Output the (x, y) coordinate of the center of the cell containing the given text.  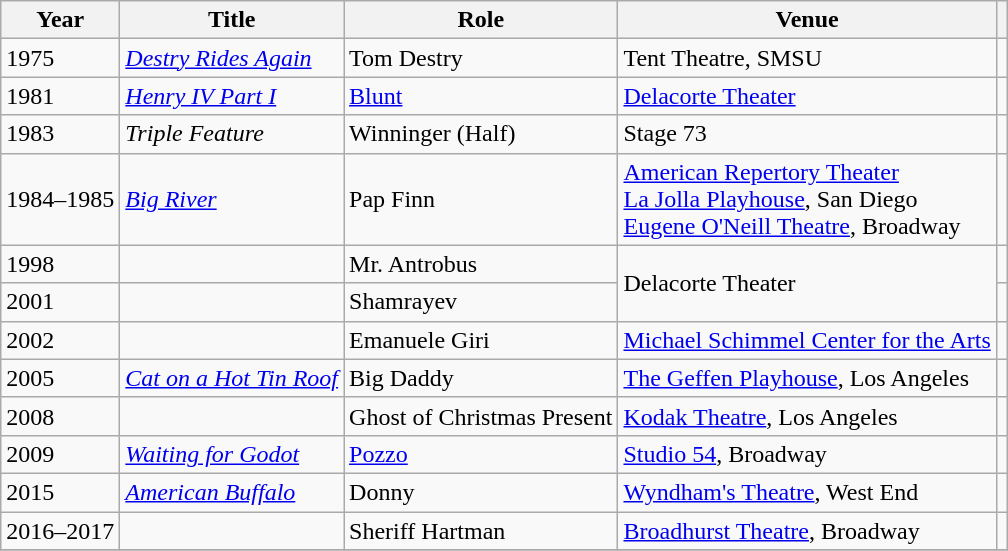
1983 (60, 134)
Broadhurst Theatre, Broadway (807, 531)
Title (232, 20)
Pap Finn (481, 199)
Triple Feature (232, 134)
1981 (60, 96)
Ghost of Christmas Present (481, 416)
Year (60, 20)
Henry IV Part I (232, 96)
2002 (60, 340)
Tent Theatre, SMSU (807, 58)
Studio 54, Broadway (807, 454)
Mr. Antrobus (481, 264)
1984–1985 (60, 199)
Blunt (481, 96)
American Buffalo (232, 492)
Shamrayev (481, 302)
Emanuele Giri (481, 340)
Big River (232, 199)
Michael Schimmel Center for the Arts (807, 340)
1975 (60, 58)
Donny (481, 492)
2005 (60, 378)
Pozzo (481, 454)
2008 (60, 416)
Winninger (Half) (481, 134)
Destry Rides Again (232, 58)
Sheriff Hartman (481, 531)
1998 (60, 264)
2015 (60, 492)
2016–2017 (60, 531)
Cat on a Hot Tin Roof (232, 378)
2009 (60, 454)
American Repertory TheaterLa Jolla Playhouse, San DiegoEugene O'Neill Theatre, Broadway (807, 199)
Big Daddy (481, 378)
Wyndham's Theatre, West End (807, 492)
Stage 73 (807, 134)
Waiting for Godot (232, 454)
Role (481, 20)
Tom Destry (481, 58)
Venue (807, 20)
Kodak Theatre, Los Angeles (807, 416)
The Geffen Playhouse, Los Angeles (807, 378)
2001 (60, 302)
